Capture the cell that displays the provided text and extract its (X, Y) central coordinate. 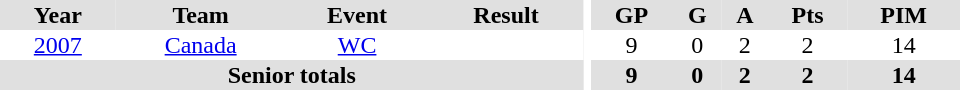
A (745, 15)
Senior totals (292, 75)
Year (58, 15)
GP (631, 15)
G (698, 15)
Pts (808, 15)
Team (201, 15)
WC (358, 45)
Canada (201, 45)
PIM (904, 15)
Result (506, 15)
2007 (58, 45)
Event (358, 15)
